Provide the [X, Y] coordinate of the cell's center where the given text is located.  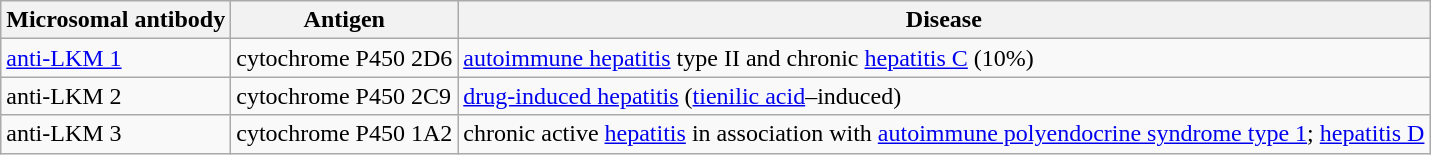
Microsomal antibody [116, 20]
Antigen [344, 20]
anti-LKM 3 [116, 134]
cytochrome P450 2C9 [344, 96]
anti-LKM 1 [116, 58]
Disease [944, 20]
autoimmune hepatitis type II and chronic hepatitis C (10%) [944, 58]
drug-induced hepatitis (tienilic acid–induced) [944, 96]
chronic active hepatitis in association with autoimmune polyendocrine syndrome type 1; hepatitis D [944, 134]
cytochrome P450 2D6 [344, 58]
anti-LKM 2 [116, 96]
cytochrome P450 1A2 [344, 134]
